Return the [X, Y] coordinate for the center point of the cell that contains the specified text.  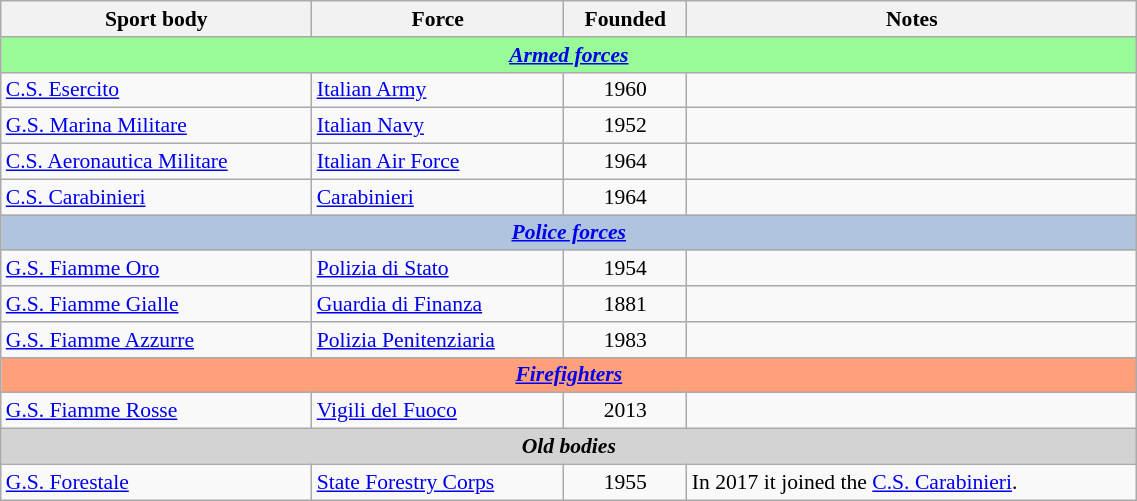
In 2017 it joined the C.S. Carabinieri. [912, 482]
G.S. Fiamme Azzurre [156, 340]
C.S. Aeronautica Militare [156, 162]
G.S. Fiamme Gialle [156, 304]
Police forces [569, 233]
Polizia di Stato [438, 269]
Polizia Penitenziaria [438, 340]
1960 [626, 90]
1954 [626, 269]
Force [438, 19]
1881 [626, 304]
C.S. Esercito [156, 90]
2013 [626, 411]
1952 [626, 126]
1983 [626, 340]
Guardia di Finanza [438, 304]
Italian Air Force [438, 162]
State Forestry Corps [438, 482]
Armed forces [569, 55]
G.S. Fiamme Rosse [156, 411]
Notes [912, 19]
G.S. Forestale [156, 482]
1955 [626, 482]
Italian Army [438, 90]
Vigili del Fuoco [438, 411]
C.S. Carabinieri [156, 197]
G.S. Marina Militare [156, 126]
Firefighters [569, 375]
Founded [626, 19]
Sport body [156, 19]
Italian Navy [438, 126]
Old bodies [569, 447]
Carabinieri [438, 197]
G.S. Fiamme Oro [156, 269]
